Capture the cell that displays the provided text and extract its (X, Y) central coordinate. 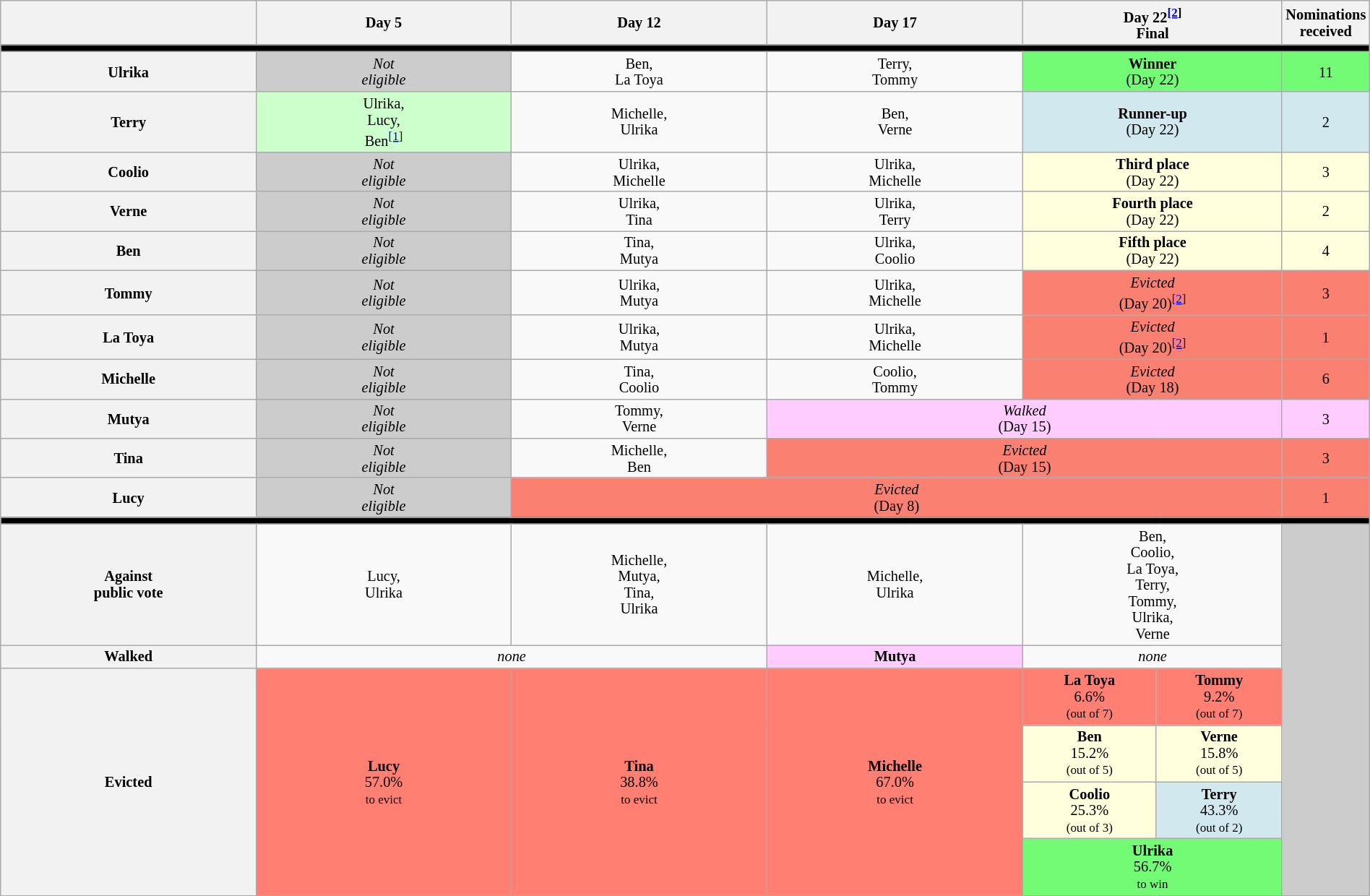
Day 22[2]Final (1153, 22)
Nominationsreceived (1325, 22)
Lucy57.0%to evict (384, 782)
Walked (129, 656)
Terry (129, 121)
Michelle67.0%to evict (895, 782)
Ulrika,Terry (895, 211)
Ben (129, 250)
Tommy9.2%(out of 7) (1220, 697)
Walked(Day 15) (1025, 419)
Tina,Mutya (639, 250)
Ulrika,Tina (639, 211)
Againstpublic vote (129, 584)
Ben,La Toya (639, 71)
Evicted (129, 782)
Tina38.8%to evict (639, 782)
Day 5 (384, 22)
Day 17 (895, 22)
La Toya (129, 337)
Terry,Tommy (895, 71)
11 (1325, 71)
Tina (129, 458)
Fourth place(Day 22) (1153, 211)
Michelle,Mutya,Tina,Ulrika (639, 584)
Verne15.8%(out of 5) (1220, 753)
Ulrika,Lucy,Ben[1] (384, 121)
Ulrika56.7%to win (1153, 867)
Verne (129, 211)
Runner-up(Day 22) (1153, 121)
Tommy (129, 292)
La Toya6.6%(out of 7) (1090, 697)
Fifth place(Day 22) (1153, 250)
Michelle (129, 379)
Coolio,Tommy (895, 379)
Terry43.3%(out of 2) (1220, 811)
Tina,Coolio (639, 379)
Ben,Verne (895, 121)
Coolio (129, 172)
Ben,Coolio,La Toya,Terry,Tommy,Ulrika,Verne (1153, 584)
Third place(Day 22) (1153, 172)
Ulrika,Coolio (895, 250)
Evicted(Day 15) (1025, 458)
Michelle,Ben (639, 458)
Evicted(Day 18) (1153, 379)
Evicted(Day 8) (896, 497)
Tommy,Verne (639, 419)
Coolio25.3%(out of 3) (1090, 811)
Lucy (129, 497)
4 (1325, 250)
Ulrika (129, 71)
Ben15.2%(out of 5) (1090, 753)
6 (1325, 379)
Winner(Day 22) (1153, 71)
Lucy,Ulrika (384, 584)
Day 12 (639, 22)
